Output the (x, y) coordinate of the center of the cell containing the given text.  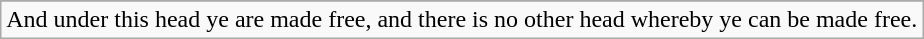
And under this head ye are made free, and there is no other head whereby ye can be made free. (462, 20)
